Pinpoint the cell where the given text exists, returning its [X, Y] midpoint coordinate. 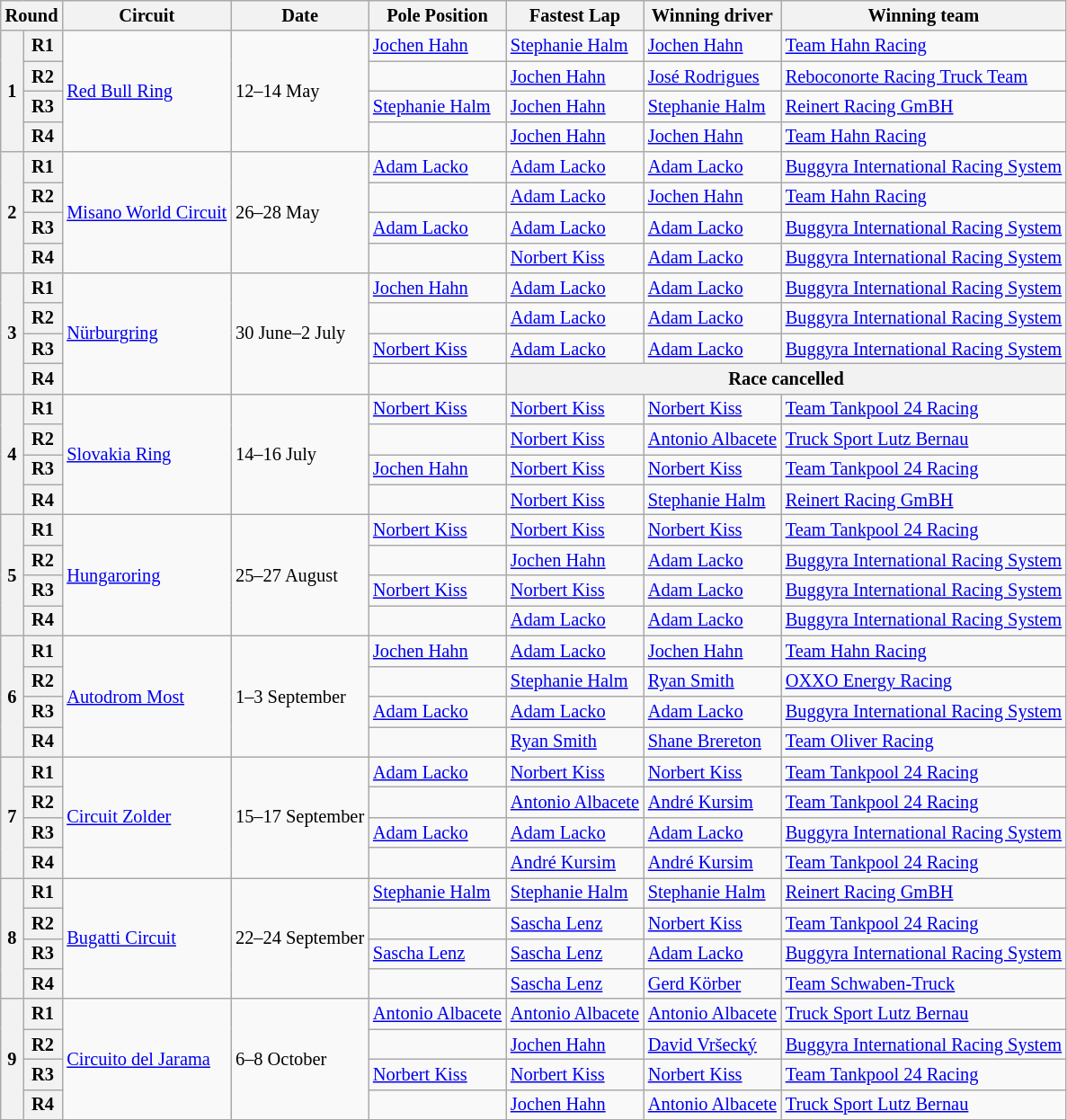
4 [13, 455]
Bugatti Circuit [147, 938]
6–8 October [300, 1059]
22–24 September [300, 938]
OXXO Energy Racing [924, 681]
Nürburgring [147, 333]
7 [13, 818]
Gerd Körber [712, 983]
2 [13, 212]
12–14 May [300, 92]
6 [13, 696]
Circuito del Jarama [147, 1059]
1 [13, 92]
Reboconorte Racing Truck Team [924, 76]
Hungaroring [147, 575]
Shane Brereton [712, 742]
25–27 August [300, 575]
26–28 May [300, 212]
1–3 September [300, 696]
David Vršecký [712, 1044]
José Rodrigues [712, 76]
Red Bull Ring [147, 92]
Round [32, 15]
Winning driver [712, 15]
Pole Position [437, 15]
14–16 July [300, 455]
Race cancelled [786, 378]
15–17 September [300, 818]
Winning team [924, 15]
Circuit Zolder [147, 818]
Circuit [147, 15]
Team Schwaben-Truck [924, 983]
9 [13, 1059]
Misano World Circuit [147, 212]
5 [13, 575]
8 [13, 938]
Date [300, 15]
Autodrom Most [147, 696]
30 June–2 July [300, 333]
Fastest Lap [575, 15]
Team Oliver Racing [924, 742]
Slovakia Ring [147, 455]
3 [13, 333]
